Capture the cell that displays the provided text and extract its (X, Y) central coordinate. 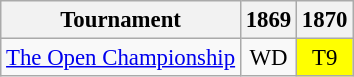
WD (268, 58)
Tournament (121, 20)
1869 (268, 20)
T9 (325, 58)
1870 (325, 20)
The Open Championship (121, 58)
